For the text-containing cell, return its midpoint in (x, y) coordinate format. 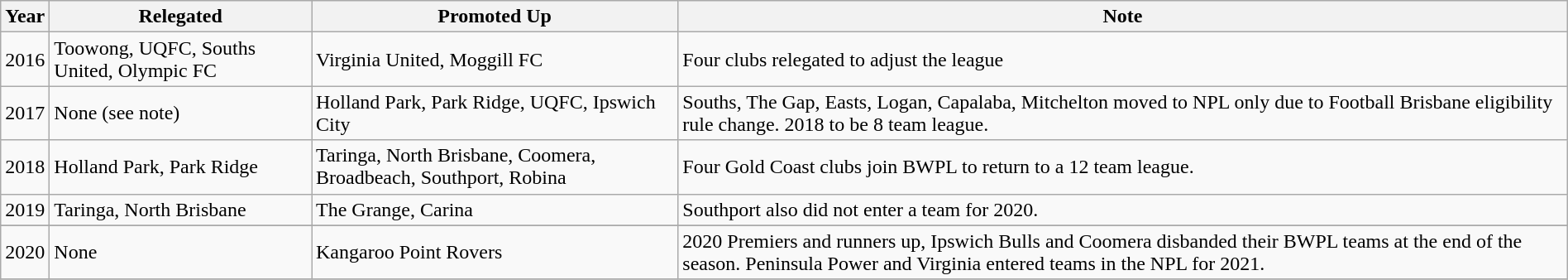
Virginia United, Moggill FC (495, 60)
None (see note) (180, 113)
Taringa, North Brisbane, Coomera, Broadbeach, Southport, Robina (495, 167)
Year (25, 17)
Toowong, UQFC, Souths United, Olympic FC (180, 60)
Promoted Up (495, 17)
2018 (25, 167)
Holland Park, Park Ridge, UQFC, Ipswich City (495, 113)
The Grange, Carina (495, 210)
2017 (25, 113)
Four Gold Coast clubs join BWPL to return to a 12 team league. (1123, 167)
Kangaroo Point Rovers (495, 252)
Holland Park, Park Ridge (180, 167)
None (180, 252)
Souths, The Gap, Easts, Logan, Capalaba, Mitchelton moved to NPL only due to Football Brisbane eligibility rule change. 2018 to be 8 team league. (1123, 113)
Relegated (180, 17)
Four clubs relegated to adjust the league (1123, 60)
2016 (25, 60)
Note (1123, 17)
Southport also did not enter a team for 2020. (1123, 210)
2020 (25, 252)
Taringa, North Brisbane (180, 210)
2019 (25, 210)
